Output the (x, y) coordinate of the center of the cell containing the given text.  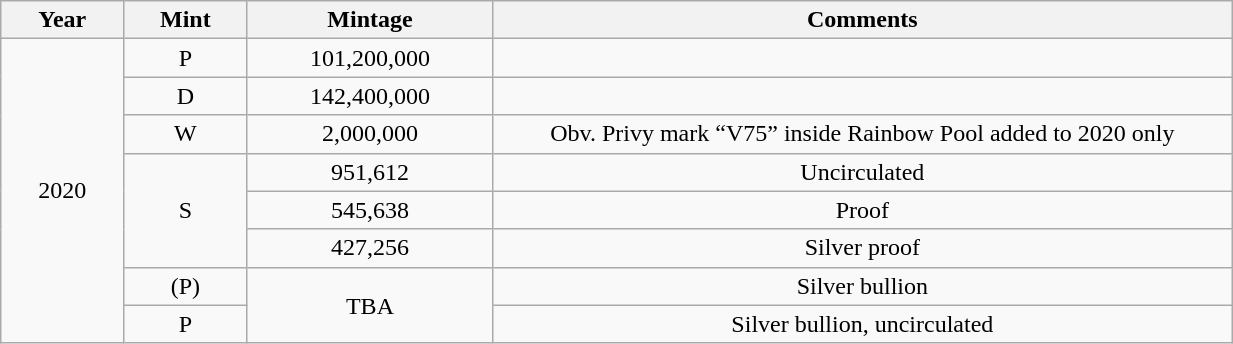
Comments (862, 20)
Year (62, 20)
Silver bullion, uncirculated (862, 324)
TBA (370, 305)
(P) (186, 286)
951,612 (370, 172)
W (186, 134)
Uncirculated (862, 172)
Silver proof (862, 248)
Silver bullion (862, 286)
Mintage (370, 20)
2020 (62, 191)
101,200,000 (370, 58)
2,000,000 (370, 134)
D (186, 96)
545,638 (370, 210)
S (186, 210)
142,400,000 (370, 96)
Obv. Privy mark “V75” inside Rainbow Pool added to 2020 only (862, 134)
427,256 (370, 248)
Mint (186, 20)
Proof (862, 210)
